Find where the given text appears and provide that cell's center as [X, Y] coordinate. 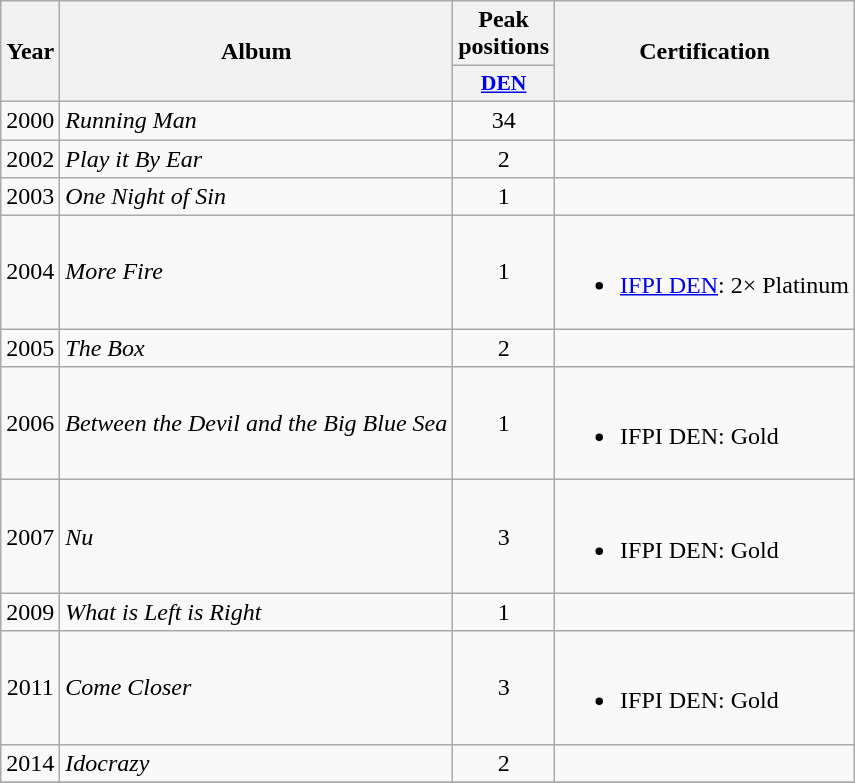
One Night of Sin [256, 197]
Nu [256, 536]
DEN [504, 84]
2002 [30, 159]
Peak positions [504, 34]
What is Left is Right [256, 612]
Between the Devil and the Big Blue Sea [256, 424]
Running Man [256, 120]
2004 [30, 272]
2003 [30, 197]
2007 [30, 536]
2005 [30, 348]
Come Closer [256, 688]
2009 [30, 612]
Play it By Ear [256, 159]
2011 [30, 688]
IFPI DEN: 2× Platinum [705, 272]
Certification [705, 52]
The Box [256, 348]
2014 [30, 763]
Year [30, 52]
2006 [30, 424]
More Fire [256, 272]
Idocrazy [256, 763]
2000 [30, 120]
Album [256, 52]
34 [504, 120]
